Identify which cell holds the provided text, then report its (X, Y) central coordinate. 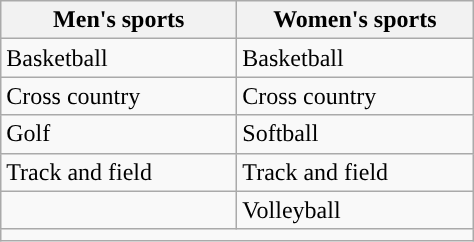
Volleyball (355, 210)
Softball (355, 134)
Men's sports (119, 20)
Golf (119, 134)
Women's sports (355, 20)
